Identify which cell holds the provided text, then report its (x, y) central coordinate. 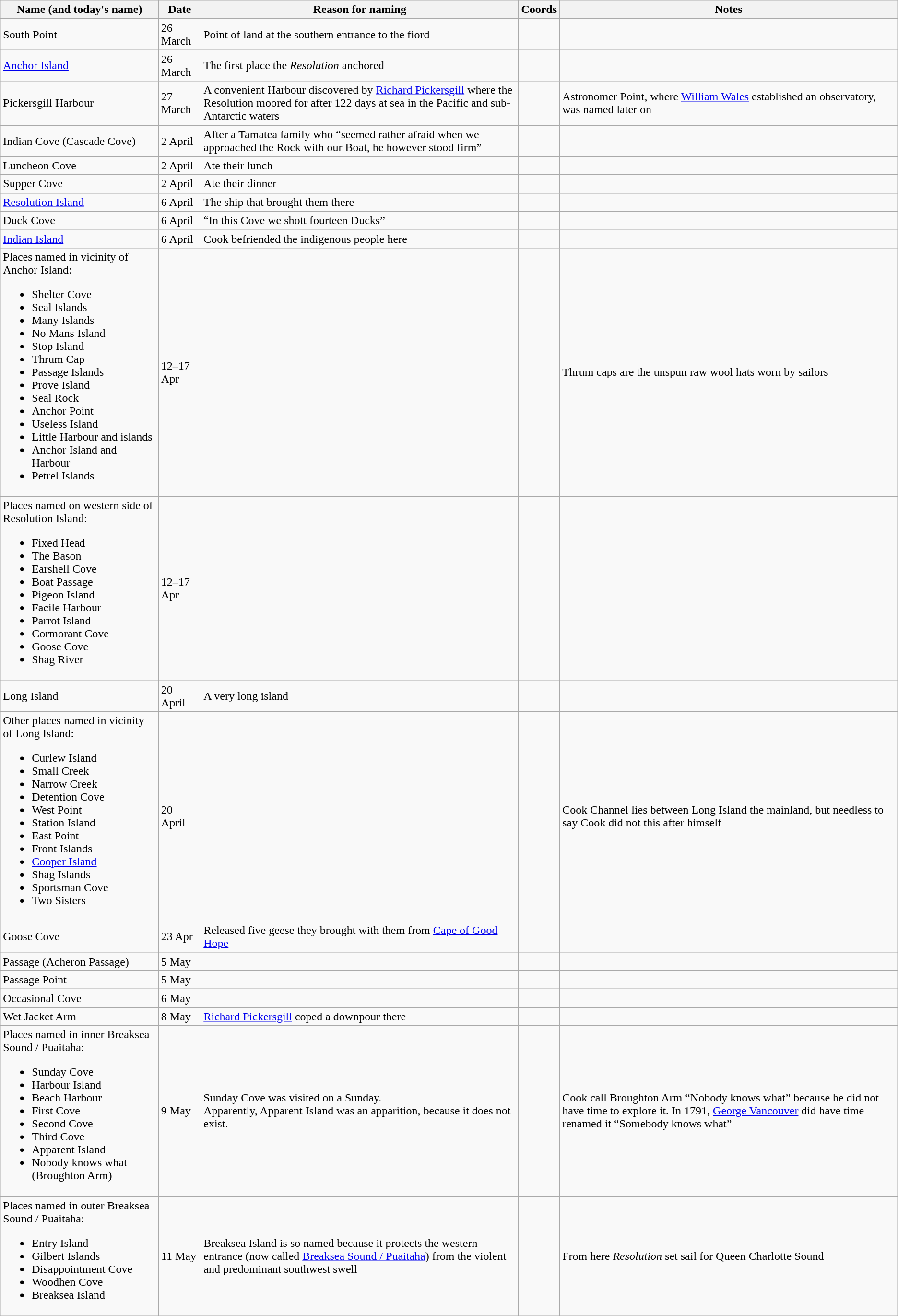
Notes (729, 10)
Ate their dinner (360, 184)
A very long island (360, 696)
Indian Island (80, 239)
Occasional Cove (80, 998)
Duck Cove (80, 220)
6 May (179, 998)
Cook Channel lies between Long Island the mainland, but needless to say Cook did not this after himself (729, 817)
Pickersgill Harbour (80, 103)
Resolution Island (80, 202)
A convenient Harbour discovered by Richard Pickersgill where the Resolution moored for after 122 days at sea in the Pacific and sub-Antarctic waters (360, 103)
Luncheon Cove (80, 166)
Sunday Cove was visited on a Sunday.Apparently, Apparent Island was an apparition, because it does not exist. (360, 1111)
Goose Cove (80, 937)
Thrum caps are the unspun raw wool hats worn by sailors (729, 372)
The ship that brought them there (360, 202)
Ate their lunch (360, 166)
Wet Jacket Arm (80, 1017)
Long Island (80, 696)
South Point (80, 35)
Date (179, 10)
Richard Pickersgill coped a downpour there (360, 1017)
Anchor Island (80, 65)
Reason for naming (360, 10)
Passage Point (80, 980)
Released five geese they brought with them from Cape of Good Hope (360, 937)
Point of land at the southern entrance to the fiord (360, 35)
Name (and today's name) (80, 10)
Supper Cove (80, 184)
The first place the Resolution anchored (360, 65)
Coords (539, 10)
Places named in outer Breaksea Sound / Puaitaha:Entry IslandGilbert IslandsDisappointment CoveWoodhen CoveBreaksea Island (80, 1256)
23 Apr (179, 937)
8 May (179, 1017)
After a Tamatea family who “seemed rather afraid when we approached the Rock with our Boat, he however stood firm” (360, 141)
9 May (179, 1111)
From here Resolution set sail for Queen Charlotte Sound (729, 1256)
11 May (179, 1256)
Cook befriended the indigenous people here (360, 239)
Indian Cove (Cascade Cove) (80, 141)
Astronomer Point, where William Wales established an observatory, was named later on (729, 103)
Passage (Acheron Passage) (80, 962)
“In this Cove we shott fourteen Ducks” (360, 220)
27 March (179, 103)
